For the text-containing cell, return its midpoint in (X, Y) coordinate format. 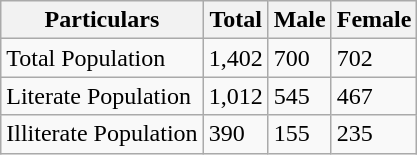
Female (374, 20)
Literate Population (102, 96)
Male (300, 20)
1,402 (236, 58)
155 (300, 134)
467 (374, 96)
1,012 (236, 96)
390 (236, 134)
235 (374, 134)
Total (236, 20)
Total Population (102, 58)
702 (374, 58)
Illiterate Population (102, 134)
Particulars (102, 20)
545 (300, 96)
700 (300, 58)
